Output the [X, Y] coordinate of the center of the cell containing the given text.  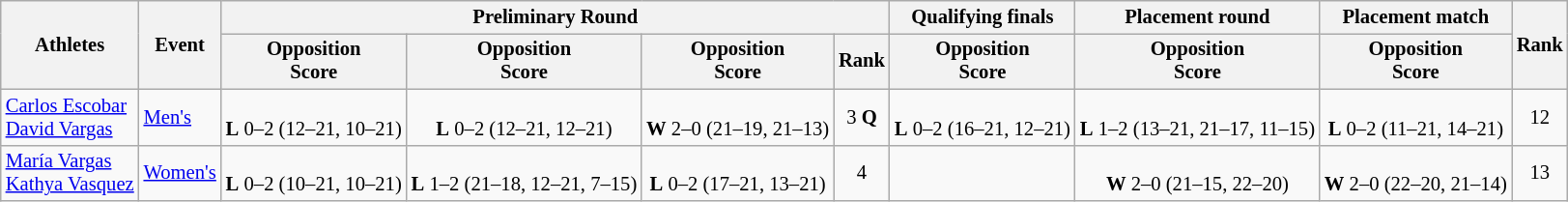
Men's [180, 117]
W 2–0 (21–15, 22–20) [1198, 173]
L 0–2 (12–21, 12–21) [525, 117]
Qualifying finals [983, 16]
Carlos EscobarDavid Vargas [70, 117]
Event [180, 44]
L 0–2 (10–21, 10–21) [314, 173]
Placement round [1198, 16]
María VargasKathya Vasquez [70, 173]
Women's [180, 173]
W 2–0 (21–19, 21–13) [738, 117]
L 1–2 (13–21, 21–17, 11–15) [1198, 117]
Athletes [70, 44]
L 0–2 (17–21, 13–21) [738, 173]
3 Q [862, 117]
L 0–2 (16–21, 12–21) [983, 117]
13 [1540, 173]
Placement match [1416, 16]
12 [1540, 117]
L 0–2 (12–21, 10–21) [314, 117]
L 1–2 (21–18, 12–21, 7–15) [525, 173]
L 0–2 (11–21, 14–21) [1416, 117]
Preliminary Round [556, 16]
4 [862, 173]
W 2–0 (22–20, 21–14) [1416, 173]
